For the text-containing cell, return its midpoint in (x, y) coordinate format. 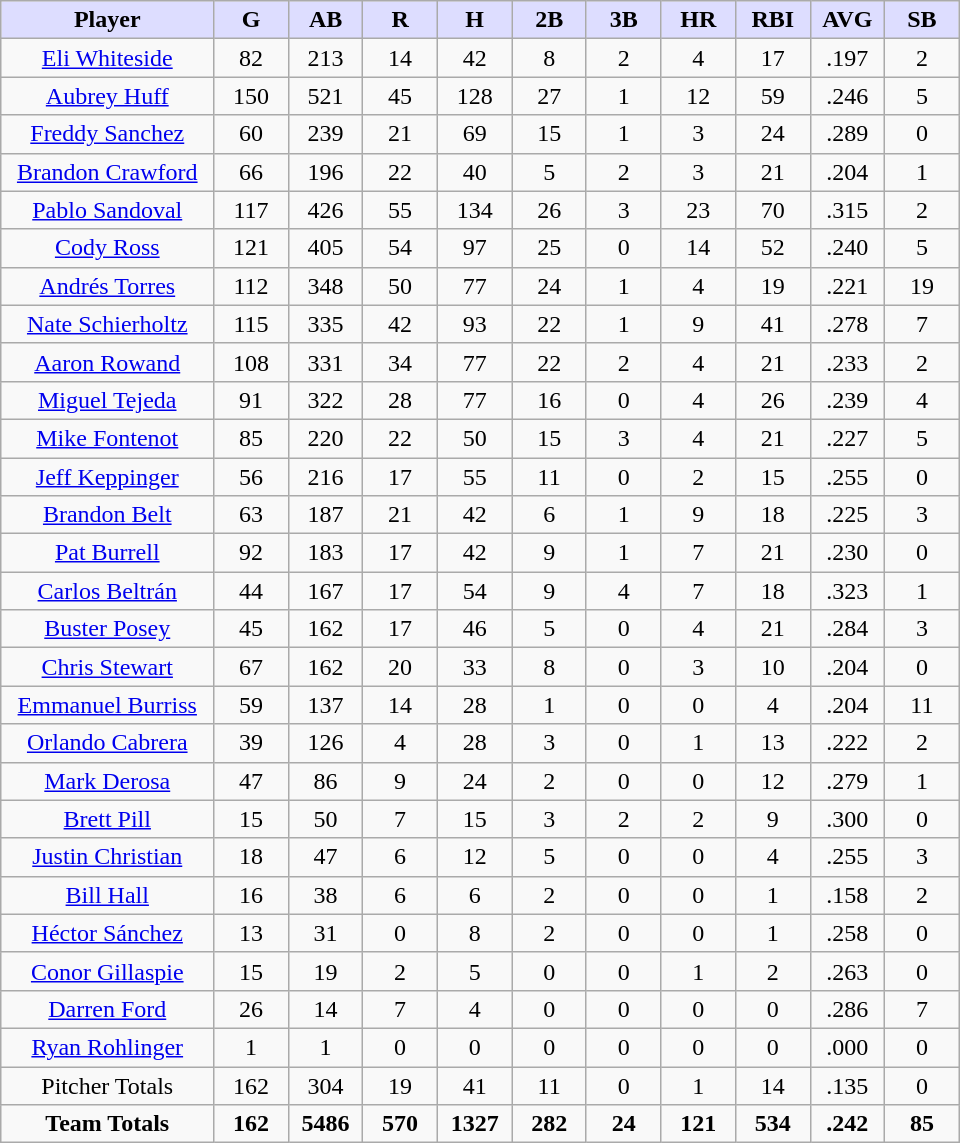
128 (474, 96)
.158 (848, 895)
.135 (848, 1085)
20 (400, 667)
23 (698, 210)
.222 (848, 743)
126 (326, 743)
AB (326, 20)
Team Totals (108, 1124)
Eli Whiteside (108, 58)
331 (326, 362)
69 (474, 134)
304 (326, 1085)
39 (252, 743)
63 (252, 515)
93 (474, 324)
570 (400, 1124)
G (252, 20)
82 (252, 58)
115 (252, 324)
112 (252, 286)
67 (252, 667)
Darren Ford (108, 1009)
.284 (848, 629)
216 (326, 477)
Jeff Keppinger (108, 477)
.227 (848, 438)
92 (252, 553)
.246 (848, 96)
282 (550, 1124)
Pat Burrell (108, 553)
44 (252, 591)
.233 (848, 362)
34 (400, 362)
.279 (848, 781)
.258 (848, 933)
38 (326, 895)
.242 (848, 1124)
46 (474, 629)
Héctor Sánchez (108, 933)
Carlos Beltrán (108, 591)
.239 (848, 400)
426 (326, 210)
335 (326, 324)
187 (326, 515)
Freddy Sanchez (108, 134)
1327 (474, 1124)
86 (326, 781)
.221 (848, 286)
137 (326, 705)
.000 (848, 1047)
40 (474, 172)
Brandon Belt (108, 515)
Player (108, 20)
.315 (848, 210)
239 (326, 134)
Pitcher Totals (108, 1085)
Ryan Rohlinger (108, 1047)
Nate Schierholtz (108, 324)
HR (698, 20)
RBI (772, 20)
.263 (848, 971)
534 (772, 1124)
2B (550, 20)
3B (624, 20)
25 (550, 248)
Cody Ross (108, 248)
.323 (848, 591)
Aaron Rowand (108, 362)
H (474, 20)
97 (474, 248)
.230 (848, 553)
.286 (848, 1009)
220 (326, 438)
150 (252, 96)
.225 (848, 515)
108 (252, 362)
Bill Hall (108, 895)
52 (772, 248)
.289 (848, 134)
27 (550, 96)
56 (252, 477)
.278 (848, 324)
SB (922, 20)
Mike Fontenot (108, 438)
33 (474, 667)
213 (326, 58)
Aubrey Huff (108, 96)
Buster Posey (108, 629)
R (400, 20)
66 (252, 172)
196 (326, 172)
Emmanuel Burriss (108, 705)
183 (326, 553)
Chris Stewart (108, 667)
AVG (848, 20)
60 (252, 134)
405 (326, 248)
Pablo Sandoval (108, 210)
134 (474, 210)
322 (326, 400)
Conor Gillaspie (108, 971)
Orlando Cabrera (108, 743)
521 (326, 96)
167 (326, 591)
31 (326, 933)
Andrés Torres (108, 286)
70 (772, 210)
91 (252, 400)
117 (252, 210)
Mark Derosa (108, 781)
Brett Pill (108, 819)
5486 (326, 1124)
10 (772, 667)
.300 (848, 819)
Miguel Tejeda (108, 400)
.197 (848, 58)
Brandon Crawford (108, 172)
348 (326, 286)
Justin Christian (108, 857)
.240 (848, 248)
